Extract the (X, Y) coordinate from the center of the cell holding the provided text.  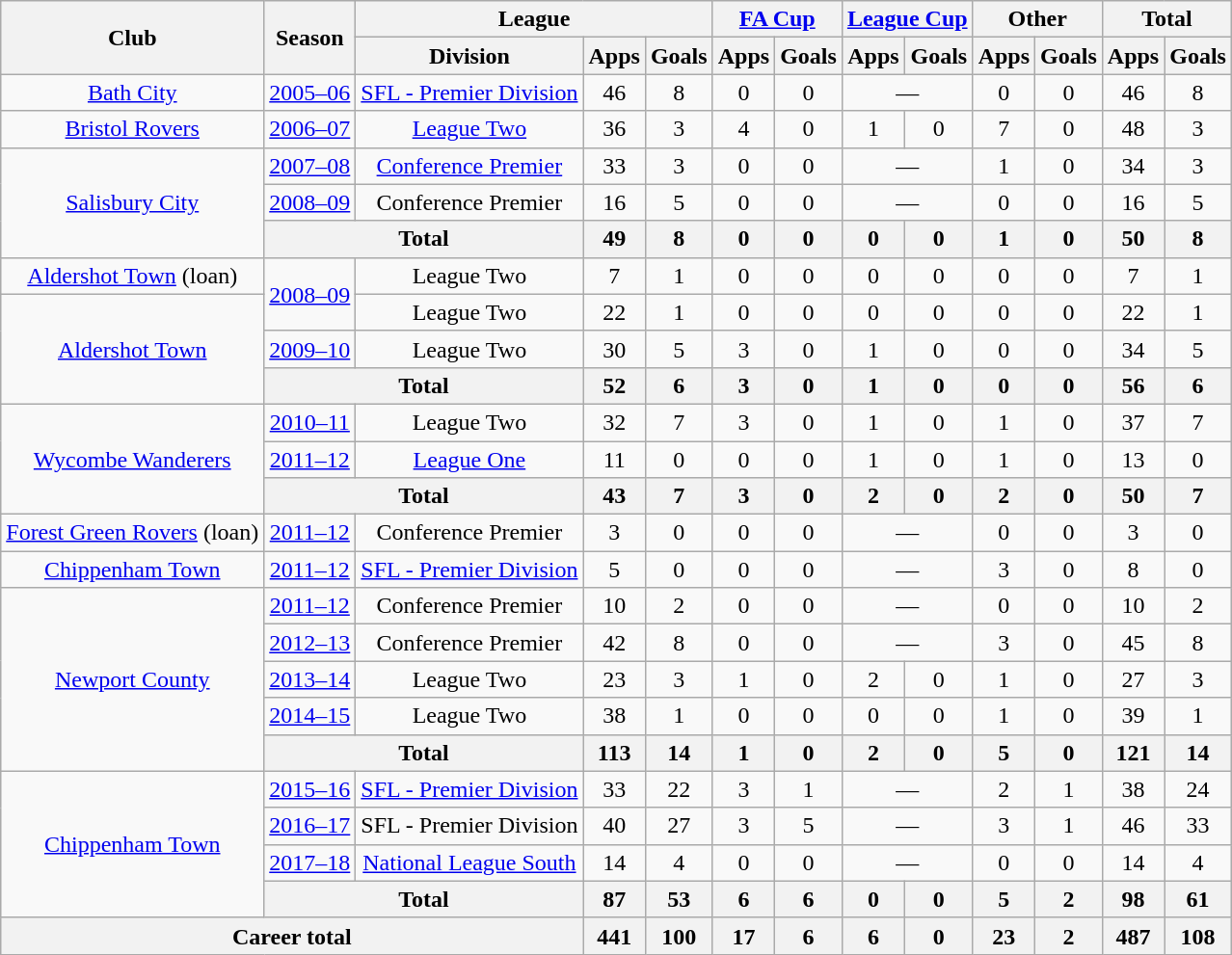
Aldershot Town (loan) (133, 276)
37 (1133, 422)
36 (614, 129)
40 (614, 826)
2016–17 (310, 826)
13 (1133, 460)
2017–18 (310, 862)
113 (614, 753)
Salisbury City (133, 202)
98 (1133, 899)
441 (614, 936)
Newport County (133, 679)
45 (1133, 643)
FA Cup (777, 19)
2012–13 (310, 643)
Forest Green Rovers (loan) (133, 533)
Wycombe Wanderers (133, 459)
2015–16 (310, 789)
Career total (292, 936)
121 (1133, 753)
Other (1037, 19)
2006–07 (310, 129)
87 (614, 899)
Bristol Rovers (133, 129)
17 (743, 936)
2009–10 (310, 349)
11 (614, 460)
53 (679, 899)
487 (1133, 936)
2005–06 (310, 93)
39 (1133, 716)
100 (679, 936)
Season (310, 38)
49 (614, 239)
30 (614, 349)
Bath City (133, 93)
56 (1133, 385)
Club (133, 38)
League Cup (907, 19)
24 (1198, 789)
2007–08 (310, 166)
2013–14 (310, 679)
32 (614, 422)
108 (1198, 936)
2010–11 (310, 422)
Aldershot Town (133, 349)
42 (614, 643)
National League South (469, 862)
Division (469, 56)
League One (469, 460)
61 (1198, 899)
43 (614, 496)
2014–15 (310, 716)
48 (1133, 129)
52 (614, 385)
League (534, 19)
